Extract the (X, Y) coordinate from the center of the cell holding the provided text.  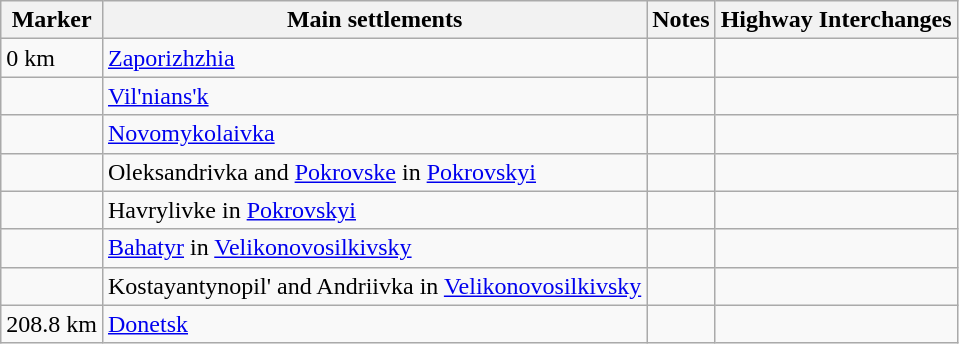
Novomykolaivka (374, 134)
Notes (681, 20)
Marker (52, 20)
Bahatyr in Velikonovosilkivsky (374, 248)
Donetsk (374, 324)
208.8 km (52, 324)
Kostayantynopil' and Andriivka in Velikonovosilkivsky (374, 286)
Highway Interchanges (836, 20)
Havrylivke in Pokrovskyi (374, 210)
0 km (52, 58)
Vil'nians'k (374, 96)
Zaporizhzhia (374, 58)
Main settlements (374, 20)
Oleksandrivka and Pokrovske in Pokrovskyi (374, 172)
